From the cell containing the given text, extract its center point as [x, y] coordinate. 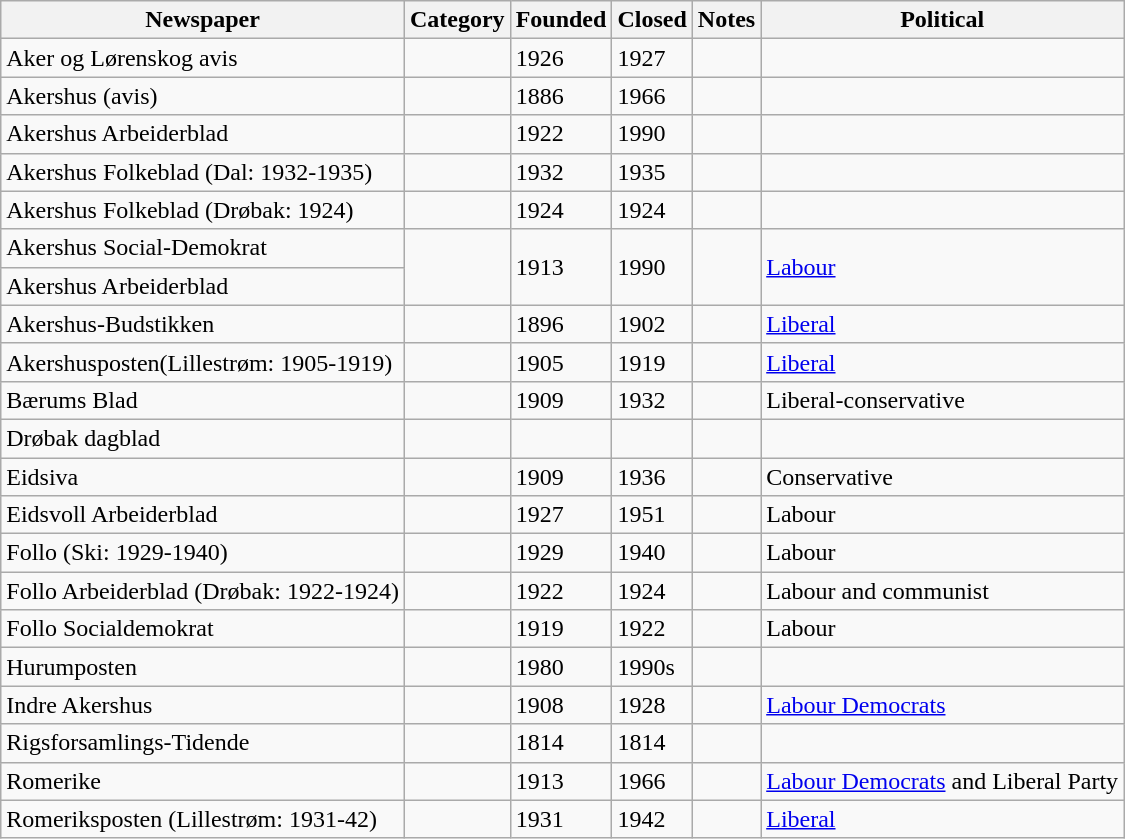
1905 [561, 362]
1935 [652, 172]
Rigsforsamlings-Tidende [203, 743]
Akershusposten(Lillestrøm: 1905-1919) [203, 362]
1940 [652, 553]
1951 [652, 515]
1931 [561, 819]
Newspaper [203, 20]
Labour and communist [942, 591]
Labour Democrats [942, 705]
1980 [561, 667]
Akershus (avis) [203, 96]
Akershus Social-Demokrat [203, 248]
1936 [652, 477]
Follo (Ski: 1929-1940) [203, 553]
Drøbak dagblad [203, 438]
Romeriksposten (Lillestrøm: 1931-42) [203, 819]
Political [942, 20]
Indre Akershus [203, 705]
Labour Democrats and Liberal Party [942, 781]
Follo Arbeiderblad (Drøbak: 1922-1924) [203, 591]
1928 [652, 705]
Aker og Lørenskog avis [203, 58]
Bærums Blad [203, 400]
Hurumposten [203, 667]
Founded [561, 20]
1896 [561, 324]
Category [457, 20]
1902 [652, 324]
Romerike [203, 781]
Akershus-Budstikken [203, 324]
1908 [561, 705]
Follo Socialdemokrat [203, 629]
Liberal-conservative [942, 400]
Akershus Folkeblad (Dal: 1932-1935) [203, 172]
Eidsiva [203, 477]
Conservative [942, 477]
1926 [561, 58]
Akershus Folkeblad (Drøbak: 1924) [203, 210]
1942 [652, 819]
Eidsvoll Arbeiderblad [203, 515]
Notes [726, 20]
1990s [652, 667]
Closed [652, 20]
1886 [561, 96]
1929 [561, 553]
